Search for the cell housing the specified text and yield its [x, y] center coordinate. 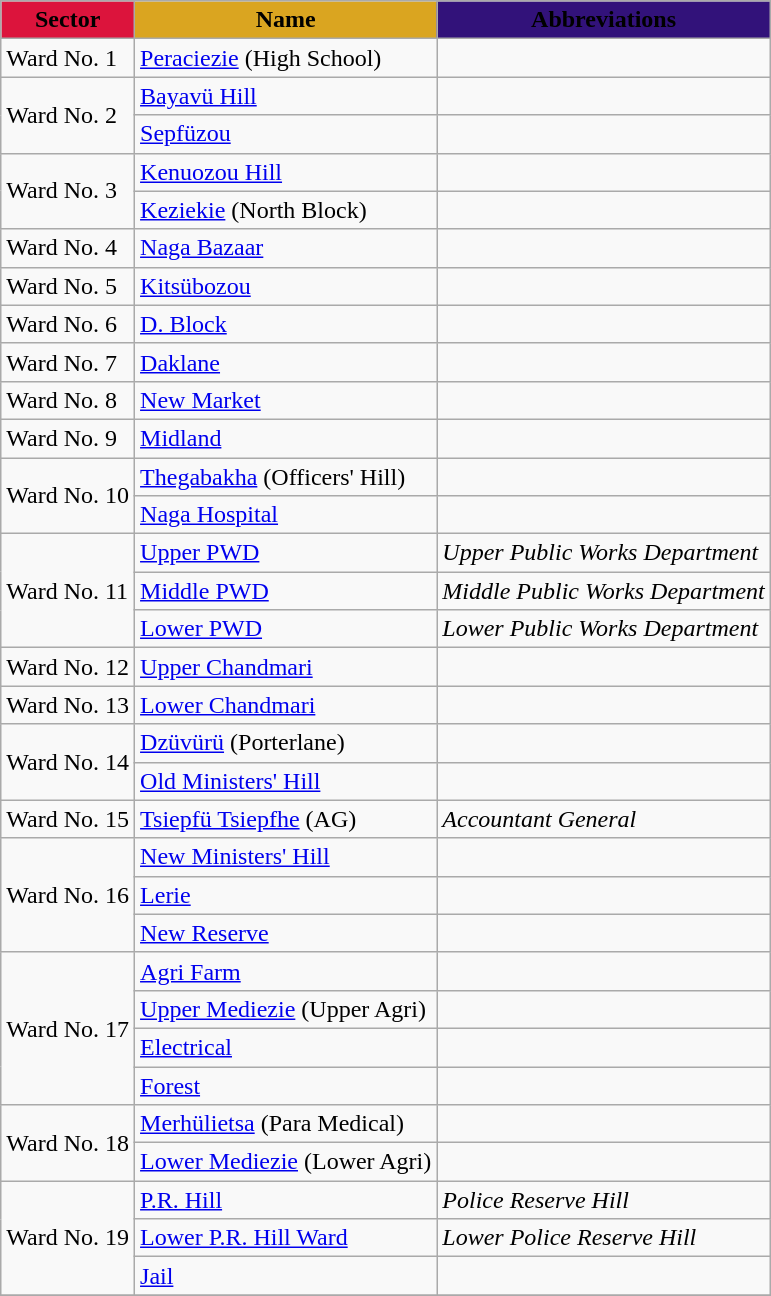
Dzüvürü (Porterlane) [286, 743]
Ward No. 14 [68, 762]
Ward No. 16 [68, 895]
Ward No. 5 [68, 286]
Lower Public Works Department [604, 629]
Ward No. 6 [68, 324]
Lower Mediezie (Lower Agri) [286, 1162]
Ward No. 13 [68, 705]
Kenuozou Hill [286, 172]
New Ministers' Hill [286, 857]
Ward No. 4 [68, 248]
Tsiepfü Tsiepfhe (AG) [286, 819]
Ward No. 17 [68, 1028]
Old Ministers' Hill [286, 781]
Thegabakha (Officers' Hill) [286, 477]
Middle Public Works Department [604, 591]
Ward No. 11 [68, 591]
New Market [286, 400]
Ward No. 7 [68, 362]
Ward No. 18 [68, 1143]
Ward No. 9 [68, 438]
Ward No. 19 [68, 1238]
Sector [68, 20]
Ward No. 15 [68, 819]
Jail [286, 1276]
Ward No. 3 [68, 191]
Lower P.R. Hill Ward [286, 1238]
D. Block [286, 324]
Upper PWD [286, 553]
Kitsübozou [286, 286]
Sepfüzou [286, 134]
Keziekie (North Block) [286, 210]
Upper Chandmari [286, 667]
Ward No. 12 [68, 667]
Lower Chandmari [286, 705]
Forest [286, 1085]
Daklane [286, 362]
Accountant General [604, 819]
Ward No. 10 [68, 496]
Ward No. 1 [68, 58]
Upper Mediezie (Upper Agri) [286, 1009]
Upper Public Works Department [604, 553]
Lower Police Reserve Hill [604, 1238]
Naga Hospital [286, 515]
Naga Bazaar [286, 248]
Bayavü Hill [286, 96]
Peraciezie (High School) [286, 58]
Lerie [286, 895]
Abbreviations [604, 20]
Ward No. 2 [68, 115]
Name [286, 20]
Midland [286, 438]
Agri Farm [286, 971]
New Reserve [286, 933]
Merhülietsa (Para Medical) [286, 1124]
Electrical [286, 1047]
P.R. Hill [286, 1200]
Lower PWD [286, 629]
Middle PWD [286, 591]
Police Reserve Hill [604, 1200]
Ward No. 8 [68, 400]
